Output the [x, y] coordinate of the center of the cell containing the given text.  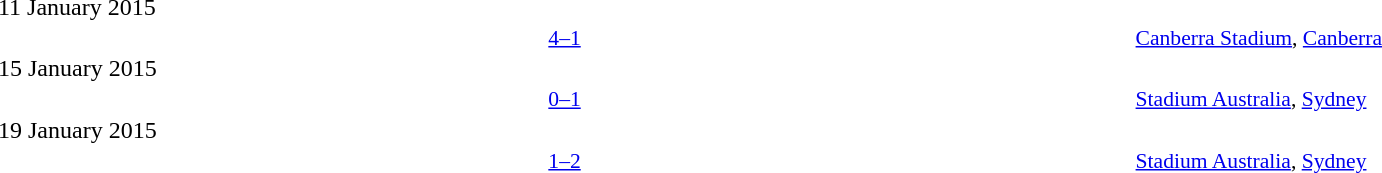
4–1 [564, 38]
0–1 [564, 99]
